Return the (x, y) coordinate for the center point of the cell that contains the specified text.  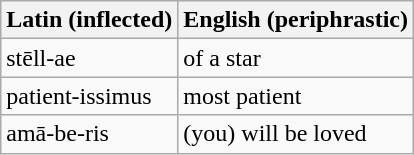
of a star (296, 58)
most patient (296, 96)
(you) will be loved (296, 134)
Latin (inflected) (90, 20)
patient-issimus (90, 96)
English (periphrastic) (296, 20)
amā-be-ris (90, 134)
stēll-ae (90, 58)
